Identify which cell holds the provided text, then report its [x, y] central coordinate. 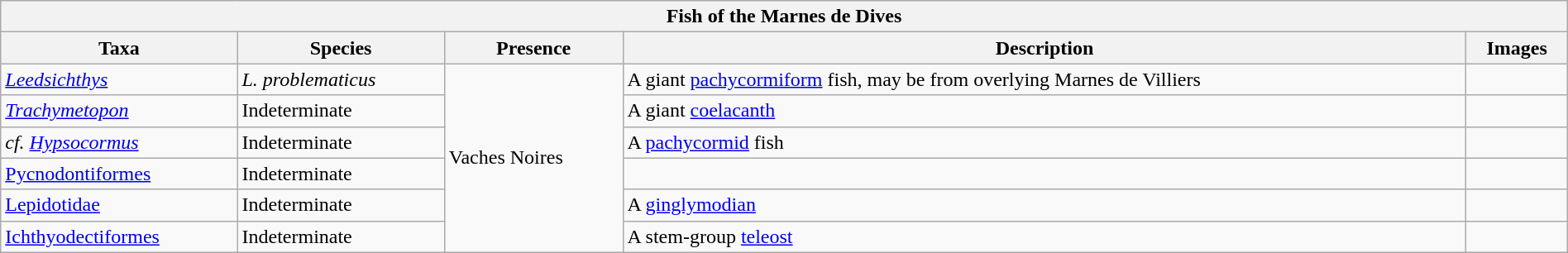
A stem-group teleost [1045, 236]
Description [1045, 48]
A giant coelacanth [1045, 111]
Trachymetopon [119, 111]
Vaches Noires [533, 158]
L. problematicus [341, 79]
Leedsichthys [119, 79]
A pachycormid fish [1045, 142]
Fish of the Marnes de Dives [784, 17]
Species [341, 48]
A ginglymodian [1045, 205]
Presence [533, 48]
A giant pachycormiform fish, may be from overlying Marnes de Villiers [1045, 79]
Taxa [119, 48]
Lepidotidae [119, 205]
Images [1517, 48]
Pycnodontiformes [119, 174]
Ichthyodectiformes [119, 236]
cf. Hypsocormus [119, 142]
